Locate the cell with the specified text and output its [X, Y] center coordinate. 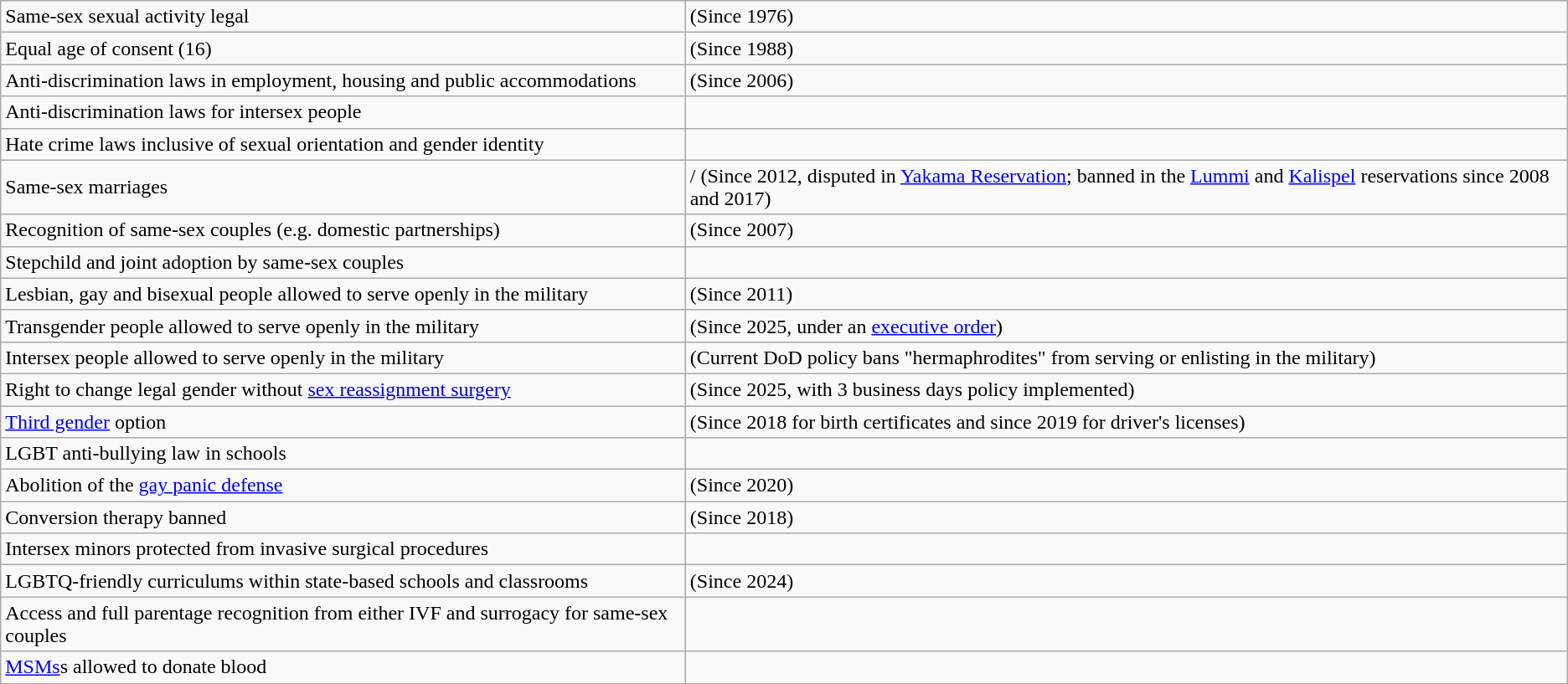
Lesbian, gay and bisexual people allowed to serve openly in the military [343, 294]
(Since 1988) [1126, 49]
(Since 2006) [1126, 80]
(Since 2018 for birth certificates and since 2019 for driver's licenses) [1126, 421]
Intersex minors protected from invasive surgical procedures [343, 549]
Conversion therapy banned [343, 517]
Recognition of same-sex couples (e.g. domestic partnerships) [343, 230]
(Since 2020) [1126, 486]
Intersex people allowed to serve openly in the military [343, 357]
Stepchild and joint adoption by same-sex couples [343, 262]
Access and full parentage recognition from either IVF and surrogacy for same-sex couples [343, 625]
(Since 2018) [1126, 517]
Equal age of consent (16) [343, 49]
Anti-discrimination laws for intersex people [343, 112]
(Since 2025, under an executive order) [1126, 326]
(Since 2007) [1126, 230]
Transgender people allowed to serve openly in the military [343, 326]
(Since 2024) [1126, 581]
Anti-discrimination laws in employment, housing and public accommodations [343, 80]
Right to change legal gender without sex reassignment surgery [343, 389]
Same-sex marriages [343, 188]
(Current DoD policy bans "hermaphrodites" from serving or enlisting in the military) [1126, 357]
Abolition of the gay panic defense [343, 486]
(Since 1976) [1126, 17]
Third gender option [343, 421]
(Since 2025, with 3 business days policy implemented) [1126, 389]
LGBT anti-bullying law in schools [343, 454]
Same-sex sexual activity legal [343, 17]
Hate crime laws inclusive of sexual orientation and gender identity [343, 144]
(Since 2011) [1126, 294]
LGBTQ-friendly curriculums within state-based schools and classrooms [343, 581]
/ (Since 2012, disputed in Yakama Reservation; banned in the Lummi and Kalispel reservations since 2008 and 2017) [1126, 188]
MSMss allowed to donate blood [343, 667]
